Provide the [X, Y] coordinate of the cell's center where the given text is located.  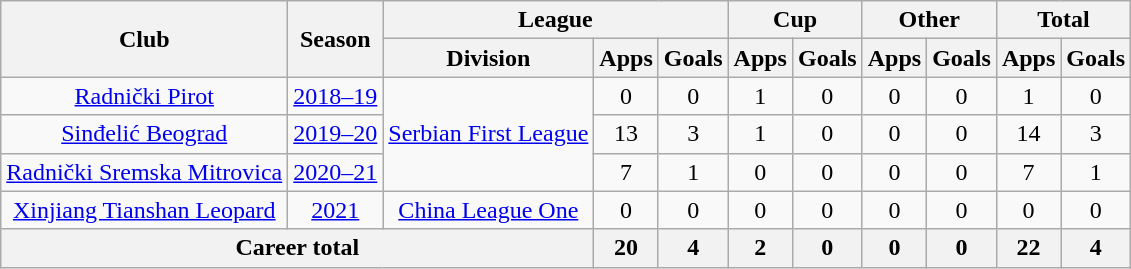
2019–20 [336, 134]
Total [1063, 20]
Club [144, 39]
Radnički Sremska Mitrovica [144, 172]
Cup [795, 20]
Serbian First League [488, 134]
Xinjiang Tianshan Leopard [144, 210]
Other [929, 20]
2020–21 [336, 172]
20 [626, 248]
China League One [488, 210]
League [556, 20]
Season [336, 39]
Sinđelić Beograd [144, 134]
Division [488, 58]
22 [1028, 248]
13 [626, 134]
2 [760, 248]
2021 [336, 210]
14 [1028, 134]
Radnički Pirot [144, 96]
Career total [298, 248]
2018–19 [336, 96]
